Locate the cell with the specified text and output its (x, y) center coordinate. 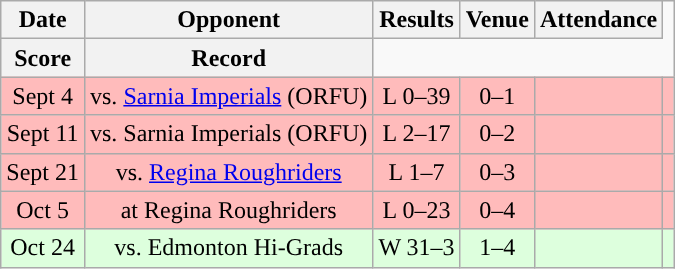
Sept 21 (43, 172)
0–1 (497, 96)
0–2 (497, 134)
W 31–3 (416, 248)
1–4 (497, 248)
Sept 4 (43, 96)
L 0–39 (416, 96)
Date (43, 20)
Oct 24 (43, 248)
Opponent (228, 20)
0–4 (497, 210)
0–3 (497, 172)
at Regina Roughriders (228, 210)
Score (43, 58)
Record (228, 58)
L 1–7 (416, 172)
Results (416, 20)
L 0–23 (416, 210)
Venue (497, 20)
L 2–17 (416, 134)
Attendance (598, 20)
Sept 11 (43, 134)
Oct 5 (43, 210)
vs. Edmonton Hi-Grads (228, 248)
vs. Regina Roughriders (228, 172)
